Provide the (x, y) coordinate of the cell's center where the given text is located.  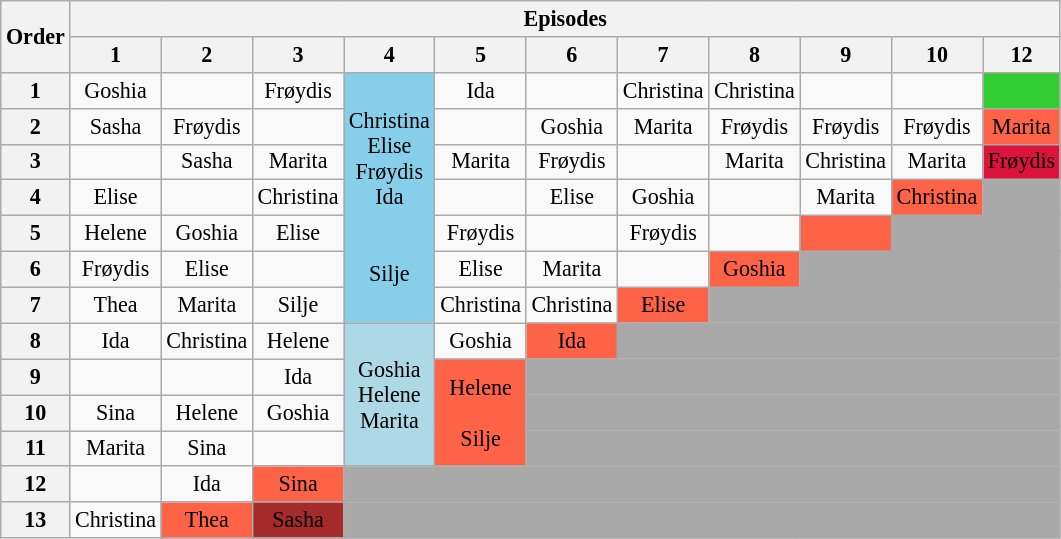
GoshiaHeleneMarita (390, 394)
13 (36, 520)
HeleneSilje (480, 412)
Silje (298, 305)
Christina Elise Frøydis Ida Silje (390, 198)
11 (36, 448)
Order (36, 36)
Episodes (565, 18)
